Scan for the cell matching the given text and deliver its (x, y) coordinate at center. 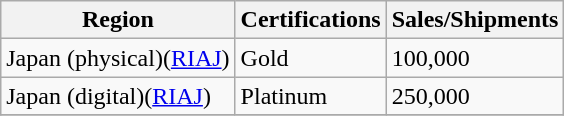
Certifications (310, 20)
100,000 (475, 58)
Sales/Shipments (475, 20)
Region (118, 20)
Platinum (310, 96)
Japan (digital)(RIAJ) (118, 96)
Japan (physical)(RIAJ) (118, 58)
250,000 (475, 96)
Gold (310, 58)
